From the cell containing the given text, extract its center point as (x, y) coordinate. 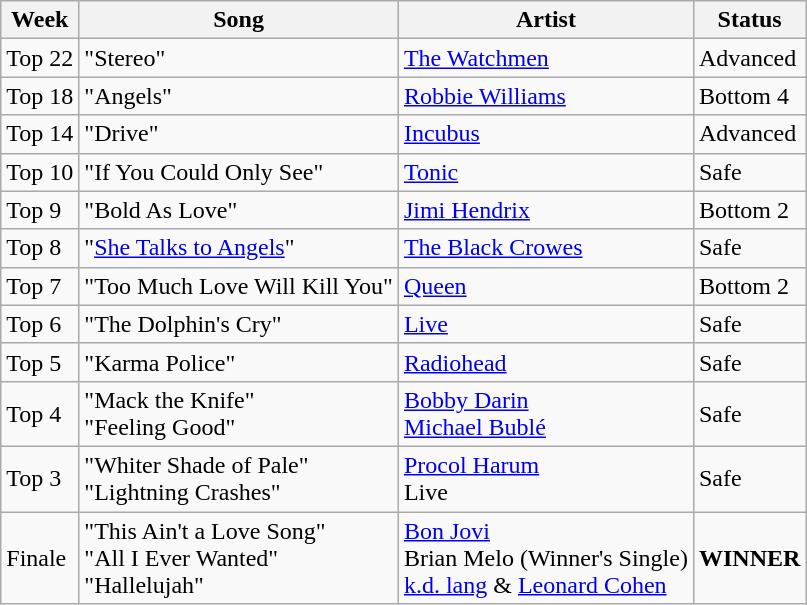
"Angels" (239, 96)
"The Dolphin's Cry" (239, 324)
Tonic (546, 172)
Top 5 (40, 362)
Top 8 (40, 248)
"Drive" (239, 134)
Top 18 (40, 96)
Top 6 (40, 324)
Top 4 (40, 414)
Status (749, 20)
Live (546, 324)
Bobby DarinMichael Bublé (546, 414)
"Bold As Love" (239, 210)
Queen (546, 286)
Top 9 (40, 210)
WINNER (749, 558)
"Stereo" (239, 58)
Top 10 (40, 172)
Song (239, 20)
Top 3 (40, 478)
"This Ain't a Love Song""All I Ever Wanted""Hallelujah" (239, 558)
Artist (546, 20)
The Watchmen (546, 58)
Robbie Williams (546, 96)
Bottom 4 (749, 96)
Radiohead (546, 362)
The Black Crowes (546, 248)
Week (40, 20)
"Mack the Knife""Feeling Good" (239, 414)
Jimi Hendrix (546, 210)
Top 7 (40, 286)
Procol HarumLive (546, 478)
Bon JoviBrian Melo (Winner's Single)k.d. lang & Leonard Cohen (546, 558)
Finale (40, 558)
"If You Could Only See" (239, 172)
Incubus (546, 134)
Top 22 (40, 58)
"Karma Police" (239, 362)
"Whiter Shade of Pale""Lightning Crashes" (239, 478)
"Too Much Love Will Kill You" (239, 286)
"She Talks to Angels" (239, 248)
Top 14 (40, 134)
